Output the (x, y) coordinate of the center of the cell containing the given text.  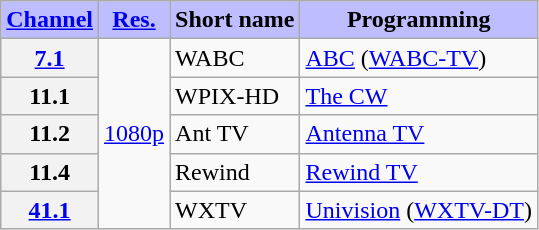
11.1 (50, 96)
ABC (WABC-TV) (418, 58)
Programming (418, 20)
WABC (235, 58)
Res. (134, 20)
11.4 (50, 172)
Rewind (235, 172)
WXTV (235, 210)
41.1 (50, 210)
7.1 (50, 58)
Univision (WXTV-DT) (418, 210)
1080p (134, 134)
Short name (235, 20)
Rewind TV (418, 172)
Channel (50, 20)
11.2 (50, 134)
Ant TV (235, 134)
Antenna TV (418, 134)
WPIX-HD (235, 96)
The CW (418, 96)
